Pinpoint the cell where the given text exists, returning its [x, y] midpoint coordinate. 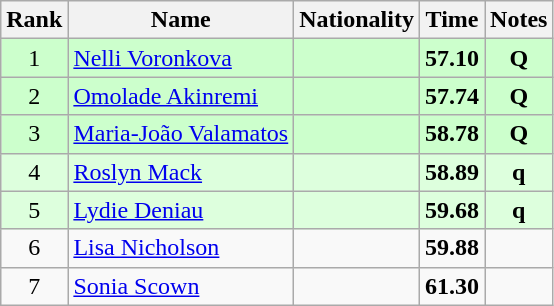
59.68 [452, 210]
Lydie Deniau [181, 210]
Rank [34, 20]
57.74 [452, 96]
Roslyn Mack [181, 172]
6 [34, 248]
Nationality [357, 20]
Nelli Voronkova [181, 58]
58.89 [452, 172]
Omolade Akinremi [181, 96]
4 [34, 172]
7 [34, 286]
5 [34, 210]
Lisa Nicholson [181, 248]
59.88 [452, 248]
Maria-João Valamatos [181, 134]
58.78 [452, 134]
Time [452, 20]
61.30 [452, 286]
2 [34, 96]
Notes [519, 20]
Name [181, 20]
57.10 [452, 58]
3 [34, 134]
1 [34, 58]
Sonia Scown [181, 286]
